Scan for the cell matching the given text and deliver its [X, Y] coordinate at center. 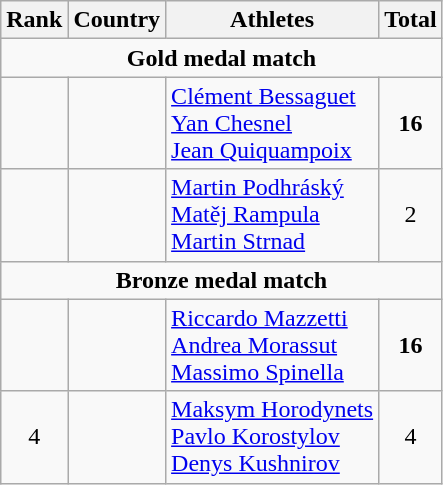
Riccardo MazzettiAndrea MorassutMassimo Spinella [272, 345]
Rank [34, 20]
Clément BessaguetYan ChesnelJean Quiquampoix [272, 123]
Maksym HorodynetsPavlo KorostylovDenys Kushnirov [272, 437]
Bronze medal match [222, 280]
Country [117, 20]
Athletes [272, 20]
Total [411, 20]
Gold medal match [222, 58]
2 [411, 215]
Martin PodhráskýMatěj RampulaMartin Strnad [272, 215]
